Locate the cell with the specified text and output its (X, Y) center coordinate. 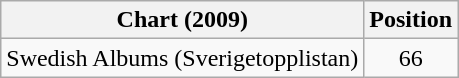
Chart (2009) (182, 20)
66 (411, 58)
Swedish Albums (Sverigetopplistan) (182, 58)
Position (411, 20)
